Extract the [x, y] coordinate from the center of the cell holding the provided text.  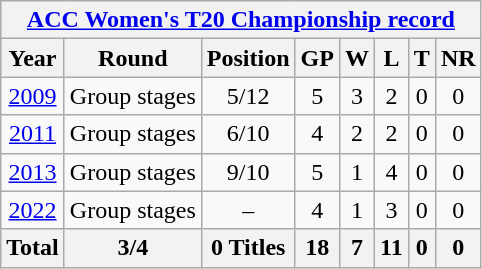
2011 [33, 134]
5/12 [248, 96]
2013 [33, 172]
NR [458, 58]
2022 [33, 210]
L [392, 58]
6/10 [248, 134]
Round [132, 58]
2009 [33, 96]
T [422, 58]
W [356, 58]
0 Titles [248, 248]
18 [317, 248]
11 [392, 248]
7 [356, 248]
3/4 [132, 248]
GP [317, 58]
Total [33, 248]
– [248, 210]
9/10 [248, 172]
Position [248, 58]
Year [33, 58]
ACC Women's T20 Championship record [241, 20]
